Identify which cell holds the provided text, then report its [x, y] central coordinate. 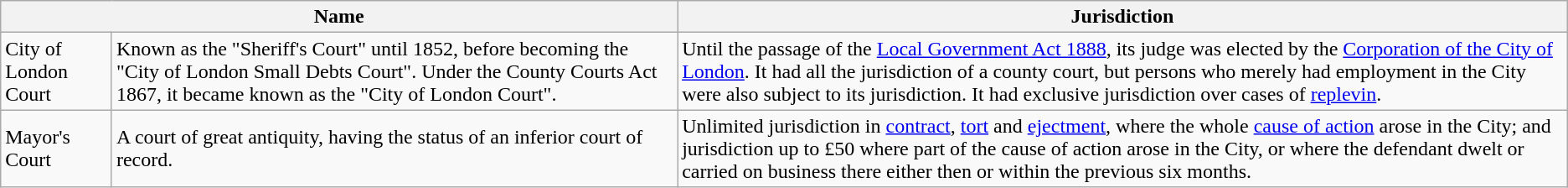
Jurisdiction [1122, 17]
Mayor's Court [57, 149]
City of London Court [57, 71]
A court of great antiquity, having the status of an inferior court of record. [394, 149]
Name [339, 17]
